For the text-containing cell, return its midpoint in [x, y] coordinate format. 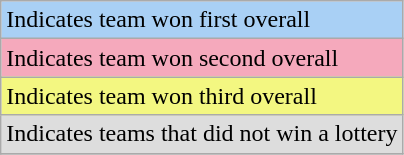
Indicates team won third overall [202, 96]
Indicates teams that did not win a lottery [202, 134]
Indicates team won second overall [202, 58]
Indicates team won first overall [202, 20]
